Determine the [x, y] coordinate at the center of the cell enclosing the given text.  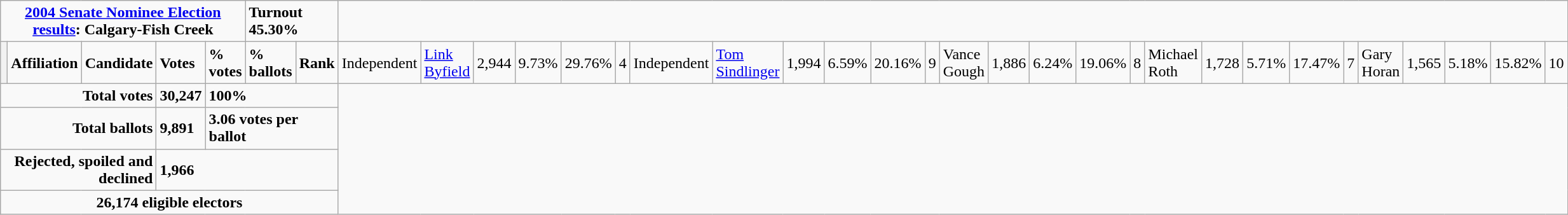
1,966 [247, 169]
1,565 [1424, 62]
1,728 [1223, 62]
Rank [317, 62]
9,891 [181, 128]
Votes [181, 62]
Vance Gough [964, 62]
30,247 [181, 95]
% votes [225, 62]
29.76% [589, 62]
Candidate [119, 62]
9 [932, 62]
Turnout 45.30% [292, 22]
15.82% [1518, 62]
100% [272, 95]
1,994 [803, 62]
20.16% [897, 62]
19.06% [1103, 62]
5.18% [1468, 62]
4 [623, 62]
7 [1351, 62]
9.73% [538, 62]
2004 Senate Nominee Election results: Calgary-Fish Creek [123, 22]
Total votes [79, 95]
10 [1556, 62]
Total ballots [79, 128]
6.24% [1053, 62]
Tom Sindlinger [747, 62]
Gary Horan [1381, 62]
3.06 votes per ballot [272, 128]
26,174 eligible electors [169, 202]
Rejected, spoiled and declined [79, 169]
Affiliation [44, 62]
% ballots [271, 62]
1,886 [1009, 62]
17.47% [1317, 62]
Link Byfield [447, 62]
2,944 [494, 62]
6.59% [848, 62]
Michael Roth [1173, 62]
8 [1138, 62]
5.71% [1266, 62]
